From the cell containing the given text, extract its center point as [x, y] coordinate. 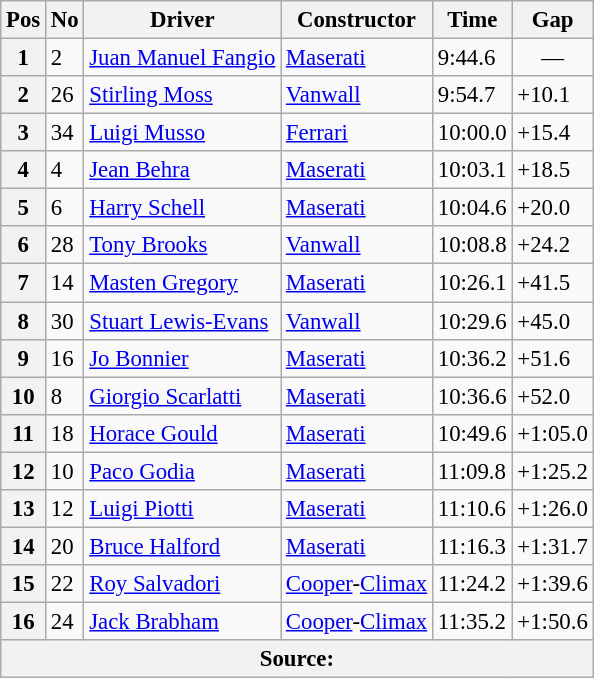
10:29.6 [472, 321]
10:03.1 [472, 170]
Source: [297, 659]
Stirling Moss [182, 95]
11 [24, 433]
Harry Schell [182, 208]
11:09.8 [472, 471]
Stuart Lewis-Evans [182, 321]
+1:26.0 [552, 509]
Juan Manuel Fangio [182, 58]
Jean Behra [182, 170]
+45.0 [552, 321]
Horace Gould [182, 433]
Luigi Piotti [182, 509]
+1:50.6 [552, 621]
+52.0 [552, 396]
Paco Godia [182, 471]
10:36.6 [472, 396]
+1:25.2 [552, 471]
34 [65, 133]
Tony Brooks [182, 245]
+41.5 [552, 283]
+15.4 [552, 133]
28 [65, 245]
No [65, 20]
+1:39.6 [552, 584]
11:10.6 [472, 509]
Ferrari [357, 133]
9 [24, 358]
10:26.1 [472, 283]
3 [24, 133]
10:00.0 [472, 133]
Pos [24, 20]
Gap [552, 20]
Constructor [357, 20]
+51.6 [552, 358]
11:16.3 [472, 546]
11:35.2 [472, 621]
20 [65, 546]
Time [472, 20]
Bruce Halford [182, 546]
10:08.8 [472, 245]
Giorgio Scarlatti [182, 396]
— [552, 58]
18 [65, 433]
+20.0 [552, 208]
Masten Gregory [182, 283]
+10.1 [552, 95]
Driver [182, 20]
15 [24, 584]
+1:05.0 [552, 433]
Luigi Musso [182, 133]
5 [24, 208]
26 [65, 95]
7 [24, 283]
13 [24, 509]
22 [65, 584]
1 [24, 58]
10:36.2 [472, 358]
30 [65, 321]
+24.2 [552, 245]
24 [65, 621]
+1:31.7 [552, 546]
Roy Salvadori [182, 584]
9:54.7 [472, 95]
Jack Brabham [182, 621]
10:04.6 [472, 208]
+18.5 [552, 170]
10:49.6 [472, 433]
Jo Bonnier [182, 358]
11:24.2 [472, 584]
9:44.6 [472, 58]
